For the text-containing cell, return its midpoint in [x, y] coordinate format. 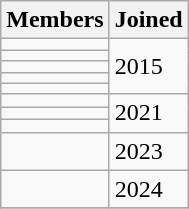
Joined [148, 20]
2015 [148, 66]
Members [55, 20]
2023 [148, 151]
2024 [148, 189]
2021 [148, 113]
